Detect which cell encompasses the target text, then output its (X, Y) center coordinate. 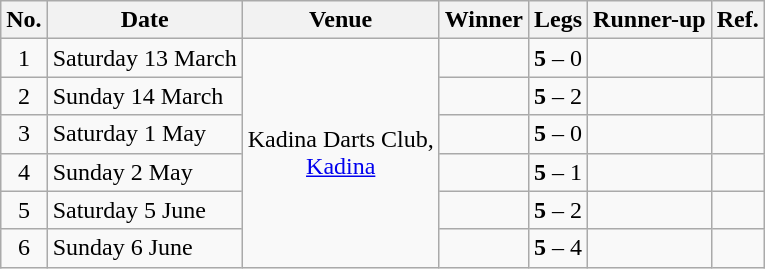
1 (24, 58)
5 (24, 210)
Saturday 1 May (144, 134)
Saturday 5 June (144, 210)
Ref. (738, 20)
2 (24, 96)
Sunday 14 March (144, 96)
Date (144, 20)
5 – 4 (558, 248)
No. (24, 20)
Venue (340, 20)
Sunday 2 May (144, 172)
Saturday 13 March (144, 58)
3 (24, 134)
5 – 1 (558, 172)
Winner (484, 20)
6 (24, 248)
Sunday 6 June (144, 248)
Legs (558, 20)
Runner-up (650, 20)
4 (24, 172)
Kadina Darts Club, Kadina (340, 153)
